For the text-containing cell, return its midpoint in [X, Y] coordinate format. 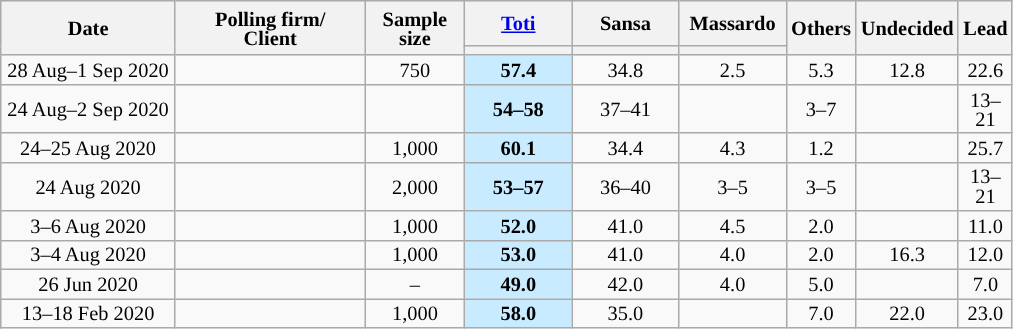
22.0 [908, 312]
5.0 [821, 284]
34.4 [626, 148]
60.1 [518, 148]
Others [821, 28]
4.5 [732, 226]
Date [88, 28]
37–41 [626, 108]
24 Aug 2020 [88, 186]
36–40 [626, 186]
Polling firm/Client [270, 28]
– [415, 284]
3–6 Aug 2020 [88, 226]
23.0 [985, 312]
2.5 [732, 70]
53.0 [518, 254]
35.0 [626, 312]
11.0 [985, 226]
42.0 [626, 284]
25.7 [985, 148]
Sansa [626, 22]
58.0 [518, 312]
3–7 [821, 108]
Sample size [415, 28]
3–4 Aug 2020 [88, 254]
750 [415, 70]
22.6 [985, 70]
4.3 [732, 148]
54–58 [518, 108]
Massardo [732, 22]
1.2 [821, 148]
57.4 [518, 70]
2,000 [415, 186]
Lead [985, 28]
Undecided [908, 28]
24–25 Aug 2020 [88, 148]
12.0 [985, 254]
12.8 [908, 70]
52.0 [518, 226]
5.3 [821, 70]
53–57 [518, 186]
13–18 Feb 2020 [88, 312]
16.3 [908, 254]
26 Jun 2020 [88, 284]
49.0 [518, 284]
34.8 [626, 70]
28 Aug–1 Sep 2020 [88, 70]
Toti [518, 22]
24 Aug–2 Sep 2020 [88, 108]
